Extract the [X, Y] coordinate from the center of the cell holding the provided text.  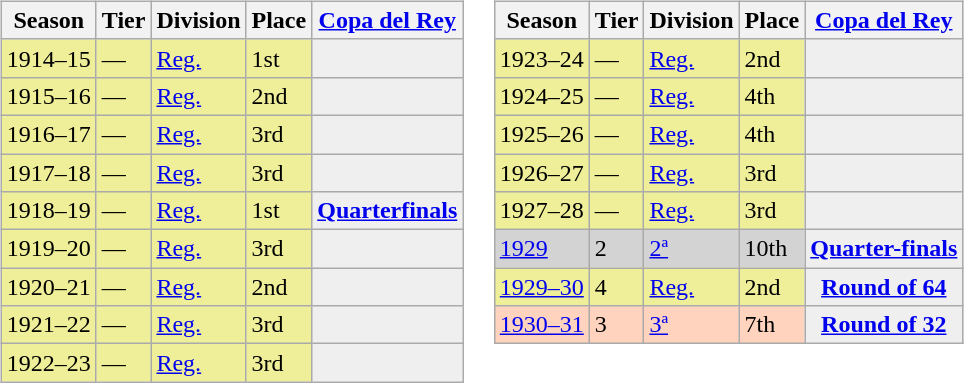
1927–28 [542, 211]
10th [772, 249]
Quarterfinals [388, 211]
1916–17 [48, 134]
1915–16 [48, 96]
1922–23 [48, 363]
Round of 32 [884, 325]
3 [616, 325]
1923–24 [542, 58]
7th [772, 325]
3ª [692, 325]
1919–20 [48, 249]
1924–25 [542, 96]
Quarter-finals [884, 249]
2 [616, 249]
1925–26 [542, 134]
1920–21 [48, 287]
4 [616, 287]
1921–22 [48, 325]
1917–18 [48, 173]
1926–27 [542, 173]
Round of 64 [884, 287]
1914–15 [48, 58]
1918–19 [48, 211]
2ª [692, 249]
1929–30 [542, 287]
1930–31 [542, 325]
1929 [542, 249]
